Provide the [x, y] coordinate of the cell's center where the given text is located.  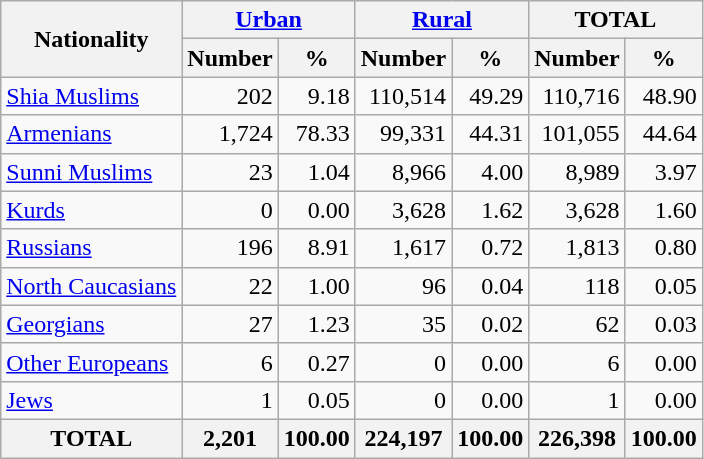
Urban [268, 20]
Sunni Muslims [92, 172]
44.64 [664, 134]
1.60 [664, 210]
0.03 [664, 324]
4.00 [490, 172]
0.27 [316, 362]
110,514 [403, 96]
1,813 [577, 248]
48.90 [664, 96]
224,197 [403, 438]
1.23 [316, 324]
Armenians [92, 134]
101,055 [577, 134]
1,724 [230, 134]
110,716 [577, 96]
44.31 [490, 134]
0.72 [490, 248]
196 [230, 248]
Nationality [92, 39]
78.33 [316, 134]
3.97 [664, 172]
Shia Muslims [92, 96]
8.91 [316, 248]
1,617 [403, 248]
96 [403, 286]
Georgians [92, 324]
23 [230, 172]
Kurds [92, 210]
9.18 [316, 96]
22 [230, 286]
1.04 [316, 172]
35 [403, 324]
49.29 [490, 96]
0.80 [664, 248]
226,398 [577, 438]
202 [230, 96]
8,966 [403, 172]
27 [230, 324]
Jews [92, 400]
North Caucasians [92, 286]
0.04 [490, 286]
62 [577, 324]
1.00 [316, 286]
118 [577, 286]
99,331 [403, 134]
Russians [92, 248]
0.02 [490, 324]
Other Europeans [92, 362]
Rural [442, 20]
8,989 [577, 172]
2,201 [230, 438]
1.62 [490, 210]
